Detect which cell encompasses the target text, then output its (X, Y) center coordinate. 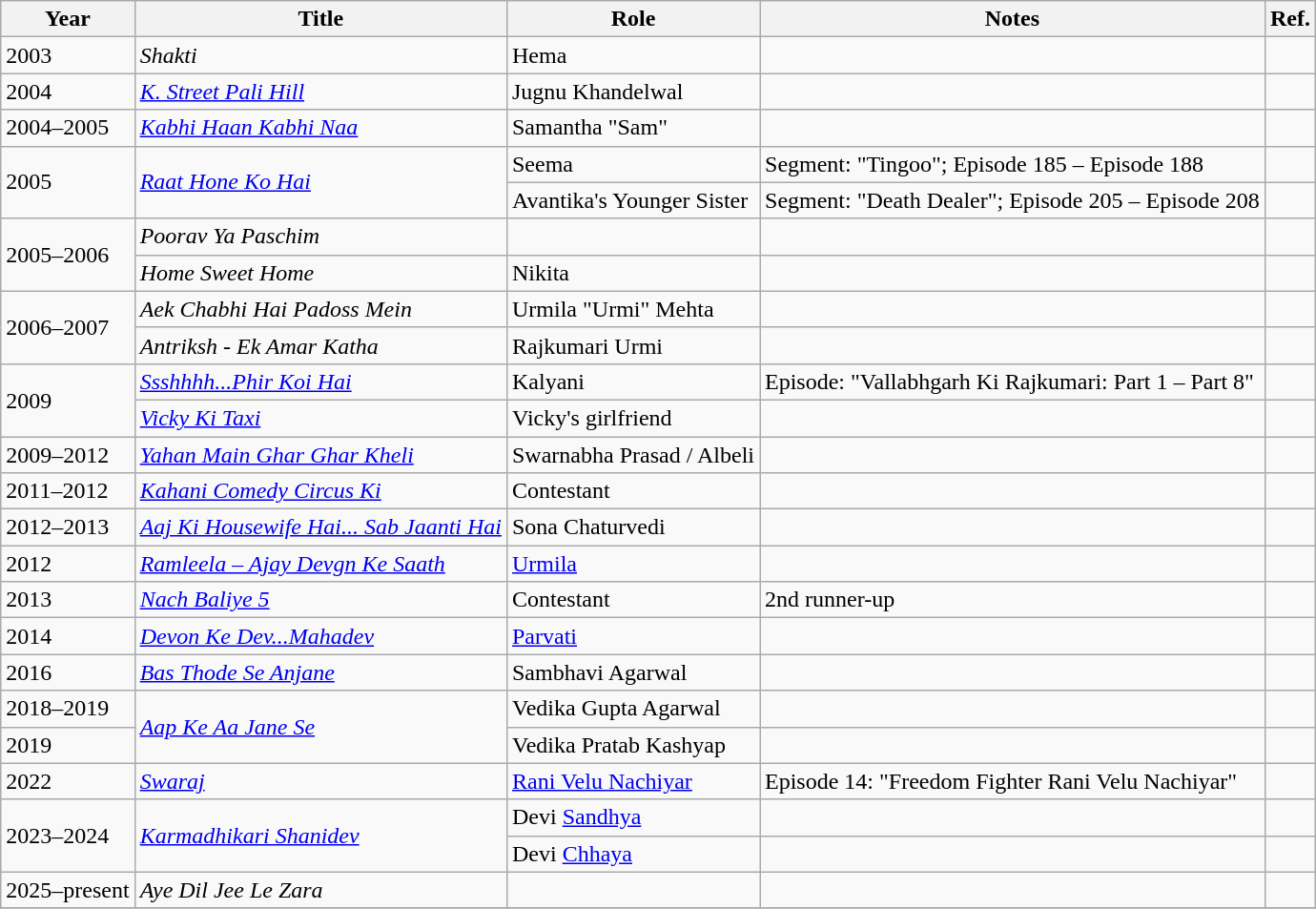
Devi Sandhya (633, 817)
2018–2019 (68, 709)
Urmila (633, 564)
Devi Chhaya (633, 854)
2009–2012 (68, 455)
Seema (633, 164)
Aek Chabhi Hai Padoss Mein (320, 309)
2003 (68, 55)
Swarnabha Prasad / Albeli (633, 455)
Vedika Gupta Agarwal (633, 709)
Aap Ke Aa Jane Se (320, 727)
2012 (68, 564)
Hema (633, 55)
Antriksh - Ek Amar Katha (320, 345)
2004–2005 (68, 128)
2019 (68, 745)
2016 (68, 672)
Segment: "Death Dealer"; Episode 205 – Episode 208 (1012, 200)
2025–present (68, 890)
Home Sweet Home (320, 273)
Kabhi Haan Kabhi Naa (320, 128)
Urmila "Urmi" Mehta (633, 309)
Sona Chaturvedi (633, 527)
Kahani Comedy Circus Ki (320, 491)
2023–2024 (68, 836)
Kalyani (633, 382)
Raat Hone Ko Hai (320, 182)
Aye Dil Jee Le Zara (320, 890)
2009 (68, 400)
Role (633, 19)
Vedika Pratab Kashyap (633, 745)
K. Street Pali Hill (320, 92)
2012–2013 (68, 527)
Episode: "Vallabhgarh Ki Rajkumari: Part 1 – Part 8" (1012, 382)
Samantha "Sam" (633, 128)
Poorav Ya Paschim (320, 237)
Ref. (1289, 19)
Aaj Ki Housewife Hai... Sab Jaanti Hai (320, 527)
2022 (68, 781)
Ramleela – Ajay Devgn Ke Saath (320, 564)
Rajkumari Urmi (633, 345)
2005 (68, 182)
Notes (1012, 19)
Segment: "Tingoo"; Episode 185 – Episode 188 (1012, 164)
2005–2006 (68, 255)
Nikita (633, 273)
Bas Thode Se Anjane (320, 672)
Devon Ke Dev...Mahadev (320, 636)
2006–2007 (68, 327)
Swaraj (320, 781)
Nach Baliye 5 (320, 600)
Ssshhhh...Phir Koi Hai (320, 382)
Karmadhikari Shanidev (320, 836)
2014 (68, 636)
Shakti (320, 55)
2013 (68, 600)
Yahan Main Ghar Ghar Kheli (320, 455)
Vicky's girlfriend (633, 418)
Title (320, 19)
Jugnu Khandelwal (633, 92)
Year (68, 19)
2011–2012 (68, 491)
2nd runner-up (1012, 600)
Sambhavi Agarwal (633, 672)
Episode 14: "Freedom Fighter Rani Velu Nachiyar" (1012, 781)
Rani Velu Nachiyar (633, 781)
Parvati (633, 636)
Vicky Ki Taxi (320, 418)
2004 (68, 92)
Avantika's Younger Sister (633, 200)
